Identify which cell holds the provided text, then report its (X, Y) central coordinate. 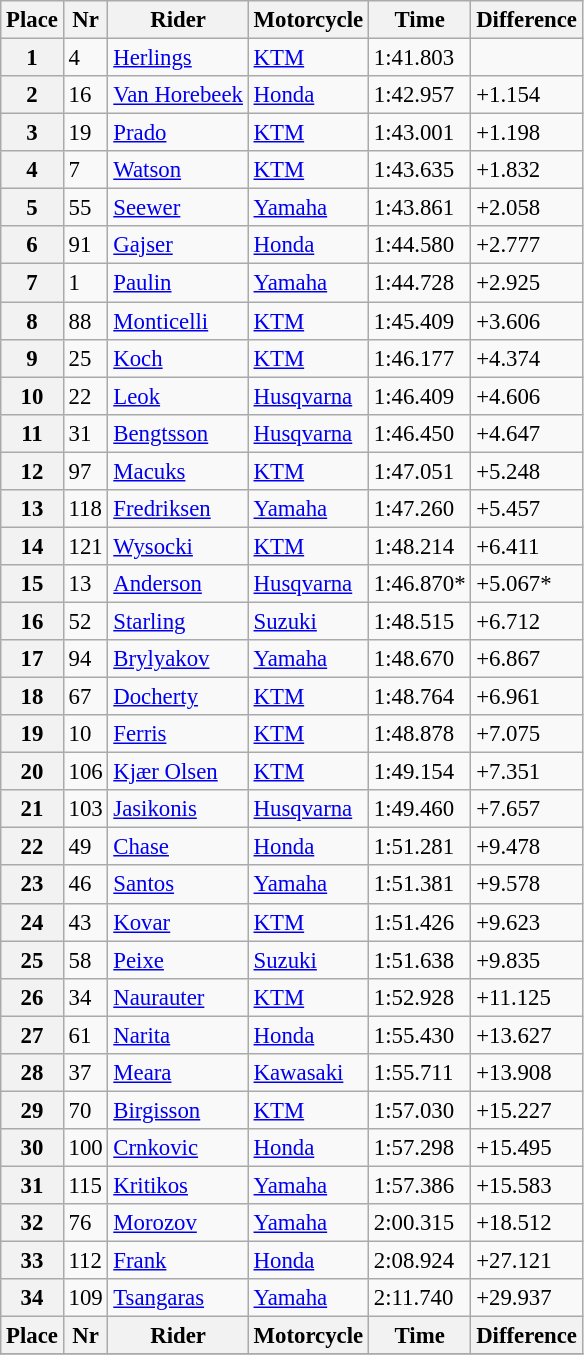
49 (86, 847)
+1.154 (526, 95)
Prado (178, 133)
Brylyakov (178, 659)
Docherty (178, 697)
Jasikonis (178, 809)
1:51.426 (419, 922)
Monticelli (178, 321)
115 (86, 1185)
Koch (178, 358)
21 (32, 809)
+7.075 (526, 734)
24 (32, 922)
+11.125 (526, 997)
+9.623 (526, 922)
106 (86, 772)
1:52.928 (419, 997)
+2.058 (526, 208)
Gajser (178, 245)
Morozov (178, 1223)
1:51.638 (419, 960)
17 (32, 659)
Watson (178, 170)
+6.961 (526, 697)
+9.478 (526, 847)
Leok (178, 396)
Ferris (178, 734)
+6.411 (526, 546)
+4.647 (526, 433)
Santos (178, 885)
18 (32, 697)
121 (86, 546)
8 (32, 321)
1:42.957 (419, 95)
+1.198 (526, 133)
Chase (178, 847)
Birgisson (178, 1110)
1:44.728 (419, 283)
26 (32, 997)
+4.374 (526, 358)
58 (86, 960)
46 (86, 885)
33 (32, 1261)
+5.067* (526, 584)
Macuks (178, 471)
Tsangaras (178, 1298)
Paulin (178, 283)
Herlings (178, 58)
29 (32, 1110)
23 (32, 885)
1:44.580 (419, 245)
Starling (178, 621)
1:45.409 (419, 321)
Kawasaki (308, 1073)
+6.712 (526, 621)
2:00.315 (419, 1223)
1:47.260 (419, 509)
Seewer (178, 208)
52 (86, 621)
70 (86, 1110)
1:46.177 (419, 358)
+2.777 (526, 245)
+18.512 (526, 1223)
88 (86, 321)
1:51.281 (419, 847)
14 (32, 546)
Meara (178, 1073)
5 (32, 208)
32 (32, 1223)
+1.832 (526, 170)
27 (32, 1035)
9 (32, 358)
2:11.740 (419, 1298)
76 (86, 1223)
118 (86, 509)
1:46.870* (419, 584)
+7.657 (526, 809)
Narita (178, 1035)
+4.606 (526, 396)
1:46.409 (419, 396)
1:48.878 (419, 734)
2 (32, 95)
1:57.386 (419, 1185)
+15.495 (526, 1148)
+7.351 (526, 772)
1:41.803 (419, 58)
37 (86, 1073)
1:43.861 (419, 208)
1:47.051 (419, 471)
+15.583 (526, 1185)
+9.578 (526, 885)
1:48.214 (419, 546)
Wysocki (178, 546)
+9.835 (526, 960)
1:57.298 (419, 1148)
2:08.924 (419, 1261)
Kjær Olsen (178, 772)
67 (86, 697)
1:48.670 (419, 659)
6 (32, 245)
109 (86, 1298)
+27.121 (526, 1261)
15 (32, 584)
100 (86, 1148)
+13.908 (526, 1073)
1:48.764 (419, 697)
43 (86, 922)
30 (32, 1148)
97 (86, 471)
Crnkovic (178, 1148)
+13.627 (526, 1035)
+6.867 (526, 659)
Bengtsson (178, 433)
1:49.154 (419, 772)
Fredriksen (178, 509)
+29.937 (526, 1298)
Anderson (178, 584)
28 (32, 1073)
Van Horebeek (178, 95)
1:55.430 (419, 1035)
Naurauter (178, 997)
+5.248 (526, 471)
11 (32, 433)
+3.606 (526, 321)
20 (32, 772)
103 (86, 809)
1:57.030 (419, 1110)
1:46.450 (419, 433)
+5.457 (526, 509)
12 (32, 471)
1:48.515 (419, 621)
55 (86, 208)
Kovar (178, 922)
Frank (178, 1261)
1:49.460 (419, 809)
Kritikos (178, 1185)
94 (86, 659)
1:43.635 (419, 170)
1:55.711 (419, 1073)
3 (32, 133)
91 (86, 245)
1:51.381 (419, 885)
1:43.001 (419, 133)
112 (86, 1261)
+15.227 (526, 1110)
+2.925 (526, 283)
Peixe (178, 960)
61 (86, 1035)
